From the cell containing the given text, extract its center point as (x, y) coordinate. 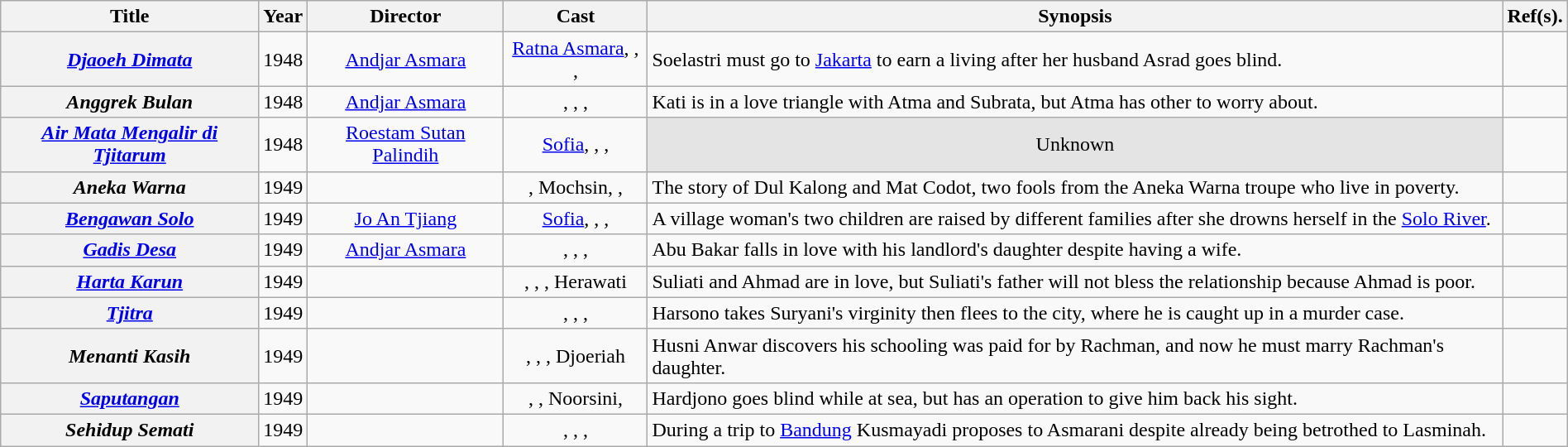
, Mochsin, , (576, 187)
Menanti Kasih (130, 356)
Aneka Warna (130, 187)
Title (130, 17)
Air Mata Mengalir di Tjitarum (130, 144)
A village woman's two children are raised by different families after she drowns herself in the Solo River. (1075, 219)
Cast (576, 17)
Kati is in a love triangle with Atma and Subrata, but Atma has other to worry about. (1075, 102)
, , Noorsini, (576, 398)
Husni Anwar discovers his schooling was paid for by Rachman, and now he must marry Rachman's daughter. (1075, 356)
, , , Djoeriah (576, 356)
Tjitra (130, 313)
Sehidup Semati (130, 430)
Harta Karun (130, 281)
Soelastri must go to Jakarta to earn a living after her husband Asrad goes blind. (1075, 60)
Djaoeh Dimata (130, 60)
Jo An Tjiang (405, 219)
Unknown (1075, 144)
During a trip to Bandung Kusmayadi proposes to Asmarani despite already being betrothed to Lasminah. (1075, 430)
Saputangan (130, 398)
Year (283, 17)
Harsono takes Suryani's virginity then flees to the city, where he is caught up in a murder case. (1075, 313)
Roestam Sutan Palindih (405, 144)
Abu Bakar falls in love with his landlord's daughter despite having a wife. (1075, 250)
Bengawan Solo (130, 219)
, , , Herawati (576, 281)
Ref(s). (1535, 17)
Director (405, 17)
Anggrek Bulan (130, 102)
Ratna Asmara, , , (576, 60)
Suliati and Ahmad are in love, but Suliati's father will not bless the relationship because Ahmad is poor. (1075, 281)
Gadis Desa (130, 250)
Synopsis (1075, 17)
Hardjono goes blind while at sea, but has an operation to give him back his sight. (1075, 398)
The story of Dul Kalong and Mat Codot, two fools from the Aneka Warna troupe who live in poverty. (1075, 187)
